Capture the cell that displays the provided text and extract its [X, Y] central coordinate. 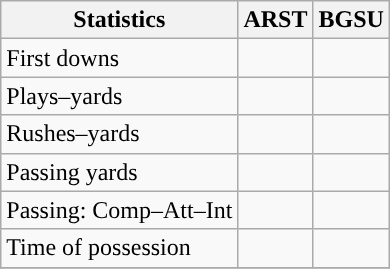
Time of possession [120, 248]
Rushes–yards [120, 134]
Statistics [120, 20]
Plays–yards [120, 96]
Passing yards [120, 172]
ARST [276, 20]
BGSU [351, 20]
Passing: Comp–Att–Int [120, 210]
First downs [120, 58]
